Capture the cell that displays the provided text and extract its [X, Y] central coordinate. 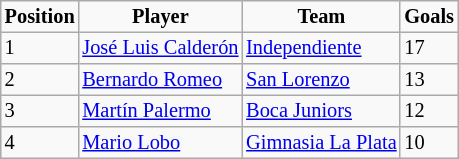
Position [40, 17]
10 [428, 143]
3 [40, 111]
Gimnasia La Plata [321, 143]
2 [40, 80]
4 [40, 143]
Independiente [321, 48]
1 [40, 48]
Mario Lobo [160, 143]
17 [428, 48]
San Lorenzo [321, 80]
Player [160, 17]
Bernardo Romeo [160, 80]
José Luis Calderón [160, 48]
Team [321, 17]
13 [428, 80]
Martín Palermo [160, 111]
Goals [428, 17]
Boca Juniors [321, 111]
12 [428, 111]
